Capture the cell that displays the provided text and extract its (X, Y) central coordinate. 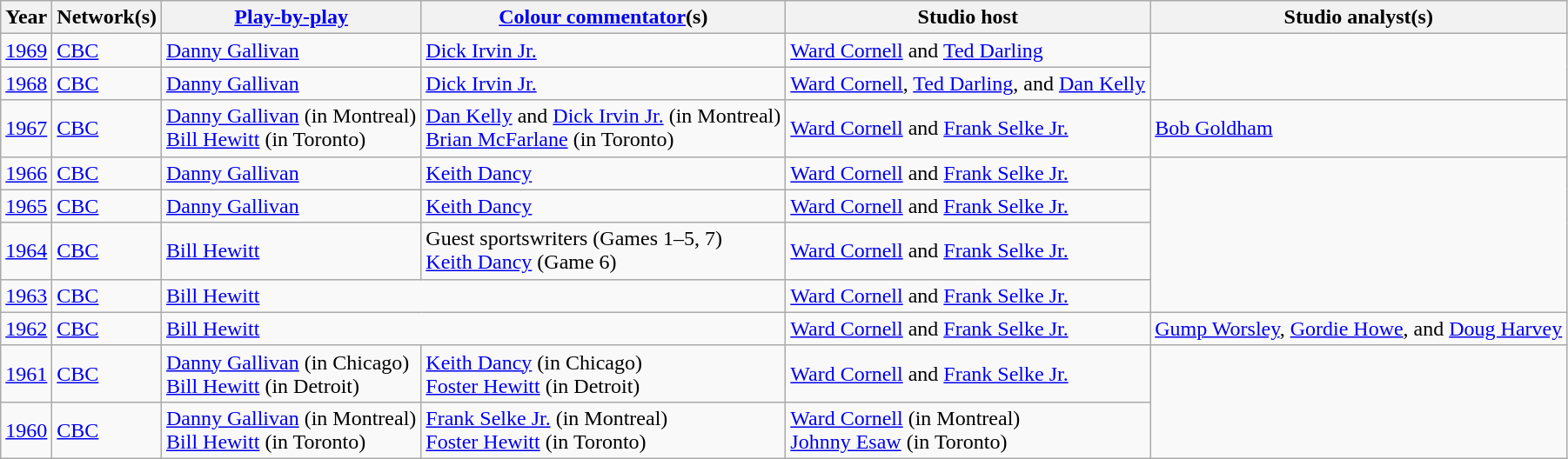
1964 (26, 250)
Ward Cornell, Ted Darling, and Dan Kelly (968, 83)
Studio host (968, 17)
Studio analyst(s) (1359, 17)
Play-by-play (291, 17)
Dan Kelly and Dick Irvin Jr. (in Montreal)Brian McFarlane (in Toronto) (604, 129)
Network(s) (107, 17)
Gump Worsley, Gordie Howe, and Doug Harvey (1359, 329)
1967 (26, 129)
Bob Goldham (1359, 129)
1969 (26, 50)
Year (26, 17)
1961 (26, 374)
Colour commentator(s) (604, 17)
Ward Cornell (in Montreal)Johnny Esaw (in Toronto) (968, 429)
1965 (26, 206)
Danny Gallivan (in Chicago)Bill Hewitt (in Detroit) (291, 374)
Frank Selke Jr. (in Montreal)Foster Hewitt (in Toronto) (604, 429)
Guest sportswriters (Games 1–5, 7)Keith Dancy (Game 6) (604, 250)
Keith Dancy (in Chicago)Foster Hewitt (in Detroit) (604, 374)
1962 (26, 329)
1960 (26, 429)
1968 (26, 83)
Ward Cornell and Ted Darling (968, 50)
1963 (26, 296)
1966 (26, 173)
